Locate the cell with the specified text and output its [x, y] center coordinate. 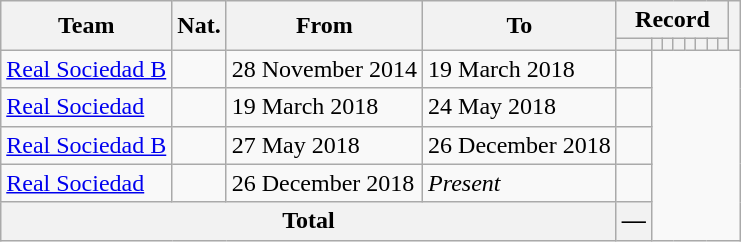
Record [672, 20]
Total [308, 221]
To [520, 26]
Present [520, 183]
Nat. [199, 26]
24 May 2018 [520, 107]
— [634, 221]
28 November 2014 [324, 69]
27 May 2018 [324, 145]
From [324, 26]
Team [86, 26]
